Detect which cell encompasses the target text, then output its [x, y] center coordinate. 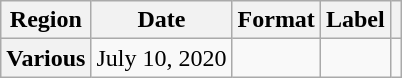
Format [276, 20]
Date [162, 20]
Various [46, 58]
July 10, 2020 [162, 58]
Region [46, 20]
Label [355, 20]
